Extract the [X, Y] coordinate from the center of the cell holding the provided text.  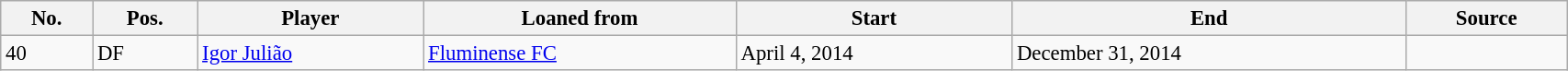
End [1209, 18]
Source [1486, 18]
Pos. [145, 18]
Start [874, 18]
Player [310, 18]
April 4, 2014 [874, 53]
No. [47, 18]
DF [145, 53]
Loaned from [580, 18]
Fluminense FC [580, 53]
Igor Julião [310, 53]
December 31, 2014 [1209, 53]
40 [47, 53]
